Locate the cell with the specified text and output its [X, Y] center coordinate. 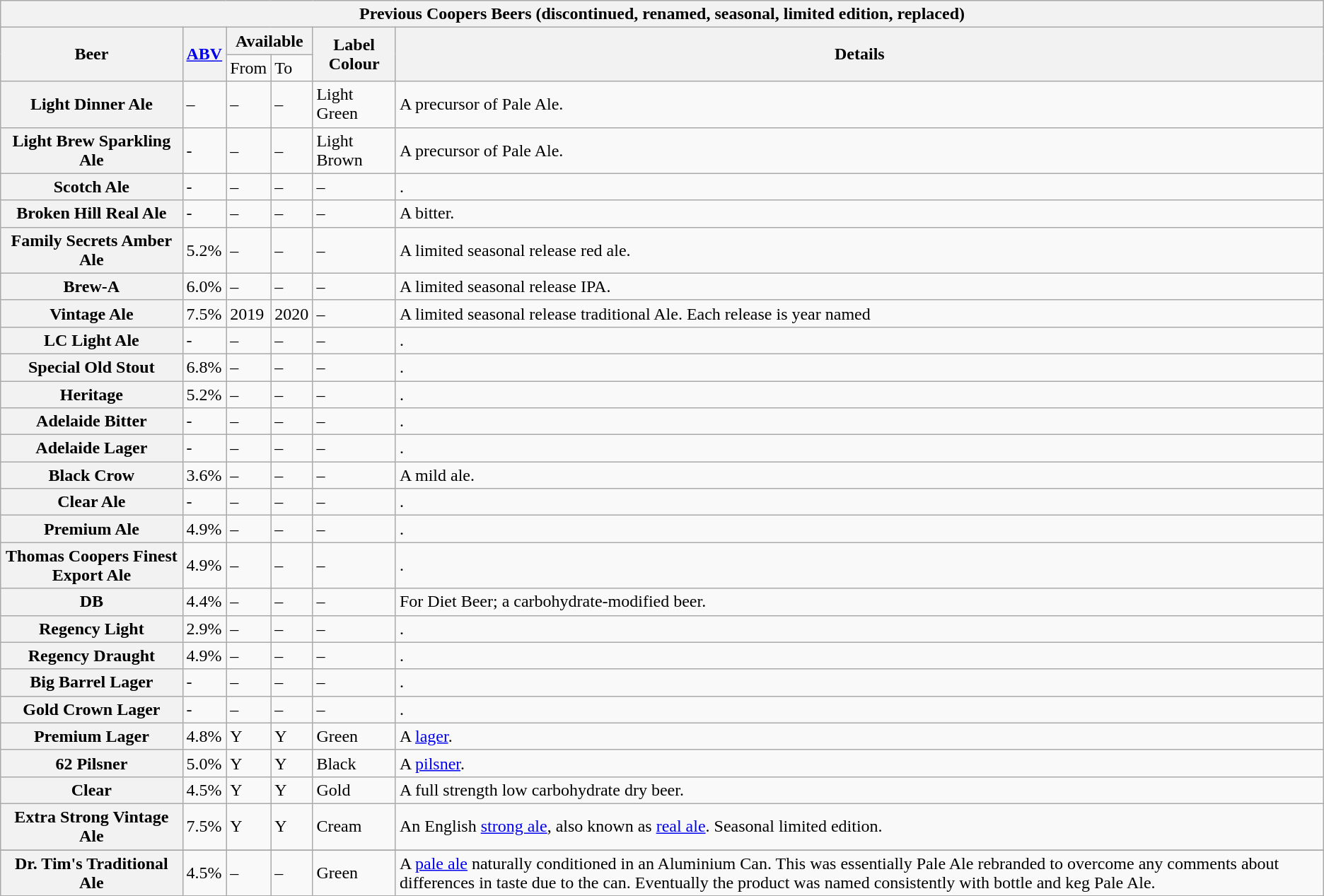
Vintage Ale [92, 313]
Adelaide Bitter [92, 421]
4.4% [204, 602]
Light Dinner Ale [92, 105]
Gold [354, 790]
4.8% [204, 736]
Black [354, 763]
Previous Coopers Beers (discontinued, renamed, seasonal, limited edition, replaced) [662, 14]
Label Colour [354, 54]
Broken Hill Real Ale [92, 214]
Details [859, 54]
Gold Crown Lager [92, 709]
A limited seasonal release red ale. [859, 250]
2.9% [204, 629]
A mild ale. [859, 475]
6.8% [204, 367]
3.6% [204, 475]
Black Crow [92, 475]
Special Old Stout [92, 367]
Heritage [92, 394]
Light Brown [354, 150]
Light Brew Sparkling Ale [92, 150]
Big Barrel Lager [92, 682]
Premium Lager [92, 736]
Thomas Coopers Finest Export Ale [92, 566]
Brew-A [92, 286]
A bitter. [859, 214]
From [249, 68]
Clear [92, 790]
2019 [249, 313]
Scotch Ale [92, 187]
Premium Ale [92, 529]
A full strength low carbohydrate dry beer. [859, 790]
A lager. [859, 736]
62 Pilsner [92, 763]
Beer [92, 54]
5.0% [204, 763]
DB [92, 602]
Available [269, 41]
A limited seasonal release traditional Ale. Each release is year named [859, 313]
A limited seasonal release IPA. [859, 286]
6.0% [204, 286]
2020 [291, 313]
Regency Light [92, 629]
An English strong ale, also known as real ale. Seasonal limited edition. [859, 826]
Extra Strong Vintage Ale [92, 826]
Regency Draught [92, 656]
Light Green [354, 105]
Clear Ale [92, 502]
Family Secrets Amber Ale [92, 250]
To [291, 68]
Cream [354, 826]
A pilsner. [859, 763]
Dr. Tim's Traditional Ale [92, 873]
For Diet Beer; a carbohydrate-modified beer. [859, 602]
ABV [204, 54]
Adelaide Lager [92, 448]
LC Light Ale [92, 340]
